Detect which cell encompasses the target text, then output its [x, y] center coordinate. 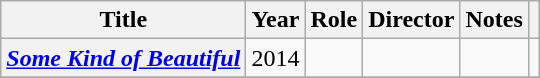
Role [334, 20]
2014 [276, 58]
Notes [494, 20]
Some Kind of Beautiful [124, 58]
Title [124, 20]
Year [276, 20]
Director [412, 20]
